Return [x, y] of the center of cell containing provided text 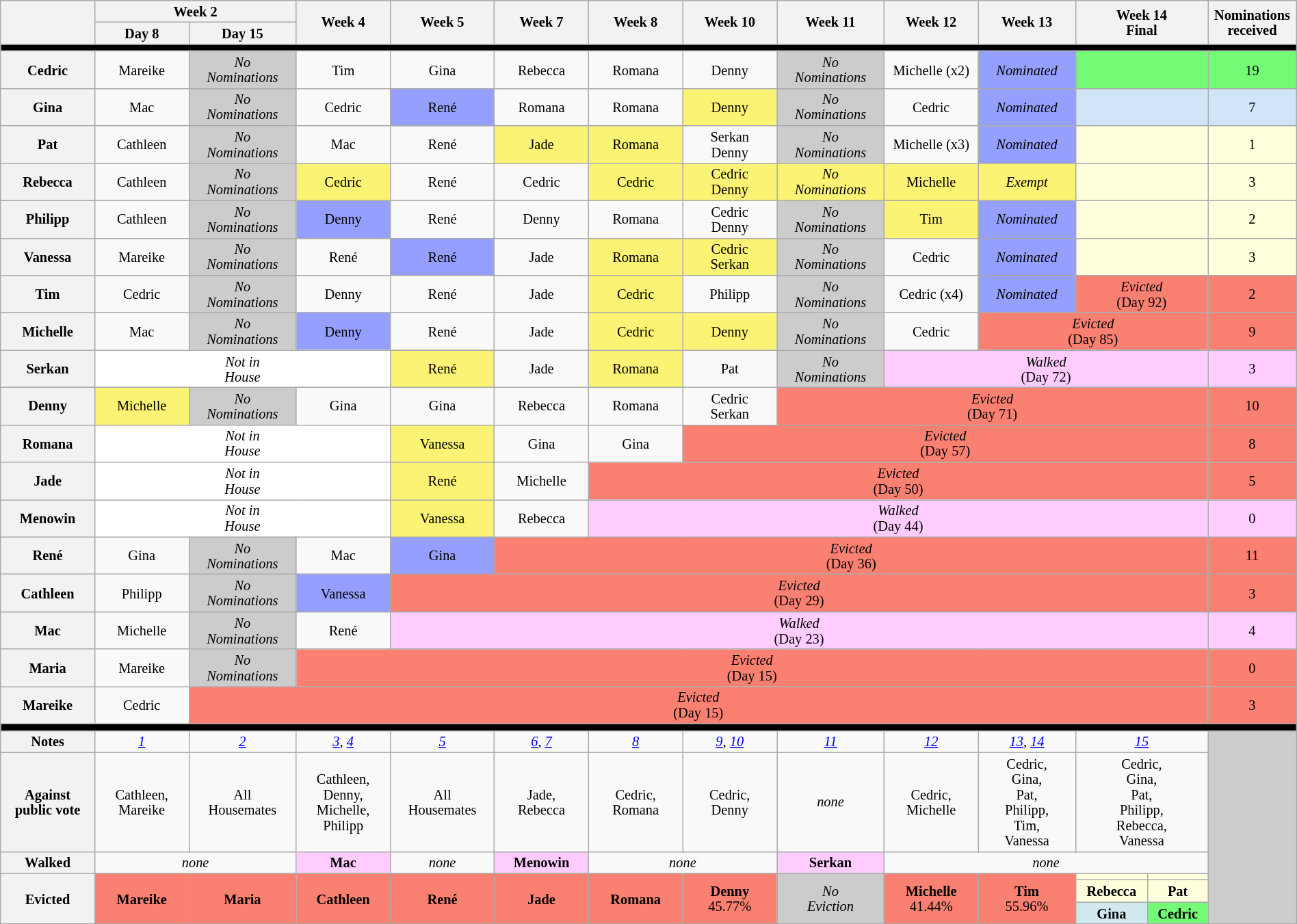
6, 7 [542, 741]
Cedric (x4) [931, 294]
Cathleen,Denny,Michelle,Philipp [343, 802]
Cedric,Gina,Pat,Philipp,Rebecca,Vanessa [1142, 802]
13, 14 [1027, 741]
9, 10 [730, 741]
Week 5 [442, 22]
Week 4 [343, 22]
Walked(Day 44) [898, 518]
Cedric,Romana [636, 802]
Week 7 [542, 22]
9 [1253, 331]
Michelle41.44% [931, 899]
Week 13 [1027, 22]
Cedric,Denny [730, 802]
Walked(Day 23) [799, 631]
Week 8 [636, 22]
Week 14Final [1142, 22]
Againstpublic vote [48, 802]
Walked(Day 72) [1045, 369]
Jade,Rebecca [542, 802]
15 [1142, 741]
4 [1253, 631]
Evicted(Day 29) [799, 594]
12 [931, 741]
7 [1253, 107]
19 [1253, 70]
Nominationsreceived [1253, 22]
Tim55.96% [1027, 899]
Day 8 [142, 33]
Evicted(Day 92) [1142, 294]
Evicted(Day 57) [945, 443]
Evicted(Day 36) [851, 555]
Evicted(Day 85) [1093, 331]
Week 10 [730, 22]
Week 12 [931, 22]
Week 2 [195, 11]
Michelle (x3) [931, 145]
Cedric,Michelle [931, 802]
Cathleen,Mareike [142, 802]
Notes [48, 741]
Day 15 [242, 33]
Week 11 [830, 22]
Evicted(Day 71) [993, 406]
Michelle (x2) [931, 70]
Cedric,Gina,Pat,Philipp,Tim,Vanessa [1027, 802]
SerkanDenny [730, 145]
Evicted(Day 50) [898, 481]
10 [1253, 406]
Walked [48, 862]
NoEviction [830, 899]
Exempt [1027, 182]
Evicted [48, 899]
3, 4 [343, 741]
Denny45.77% [730, 899]
